From the cell containing the given text, extract its center point as (x, y) coordinate. 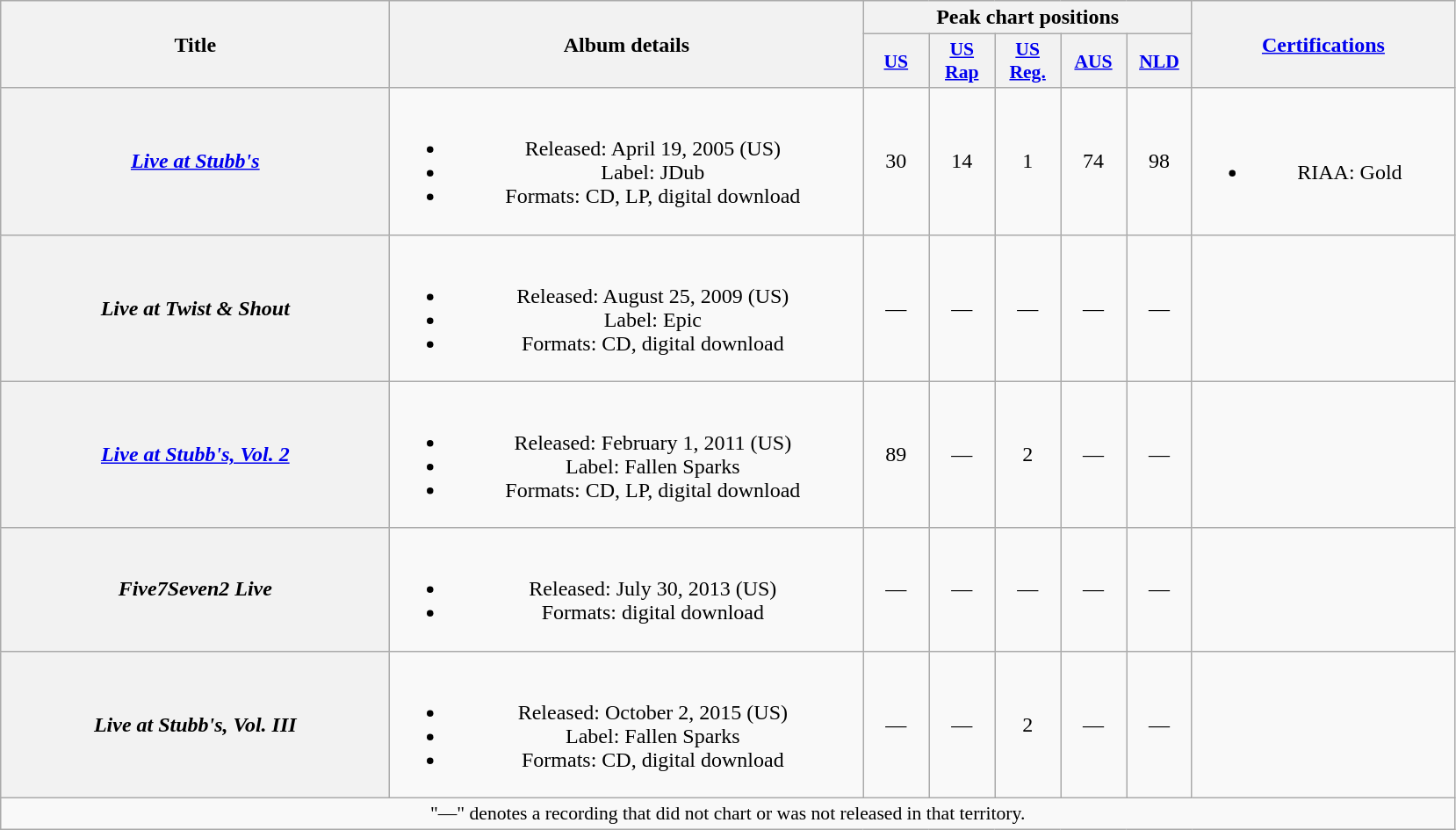
RIAA: Gold (1323, 162)
"—" denotes a recording that did not chart or was not released in that territory. (728, 813)
Live at Stubb's, Vol. 2 (195, 455)
Live at Twist & Shout (195, 307)
Live at Stubb's (195, 162)
AUS (1094, 61)
Released: February 1, 2011 (US)Label: Fallen SparksFormats: CD, LP, digital download (627, 455)
Five7Seven2 Live (195, 589)
USRap (962, 61)
Certifications (1323, 44)
Album details (627, 44)
Released: July 30, 2013 (US)Formats: digital download (627, 589)
NLD (1159, 61)
Released: August 25, 2009 (US)Label: EpicFormats: CD, digital download (627, 307)
Live at Stubb's, Vol. III (195, 724)
USReg. (1027, 61)
US (896, 61)
Peak chart positions (1027, 18)
14 (962, 162)
98 (1159, 162)
89 (896, 455)
1 (1027, 162)
30 (896, 162)
Released: October 2, 2015 (US)Label: Fallen SparksFormats: CD, digital download (627, 724)
Title (195, 44)
Released: April 19, 2005 (US)Label: JDubFormats: CD, LP, digital download (627, 162)
74 (1094, 162)
